Identify which cell holds the provided text, then report its [x, y] central coordinate. 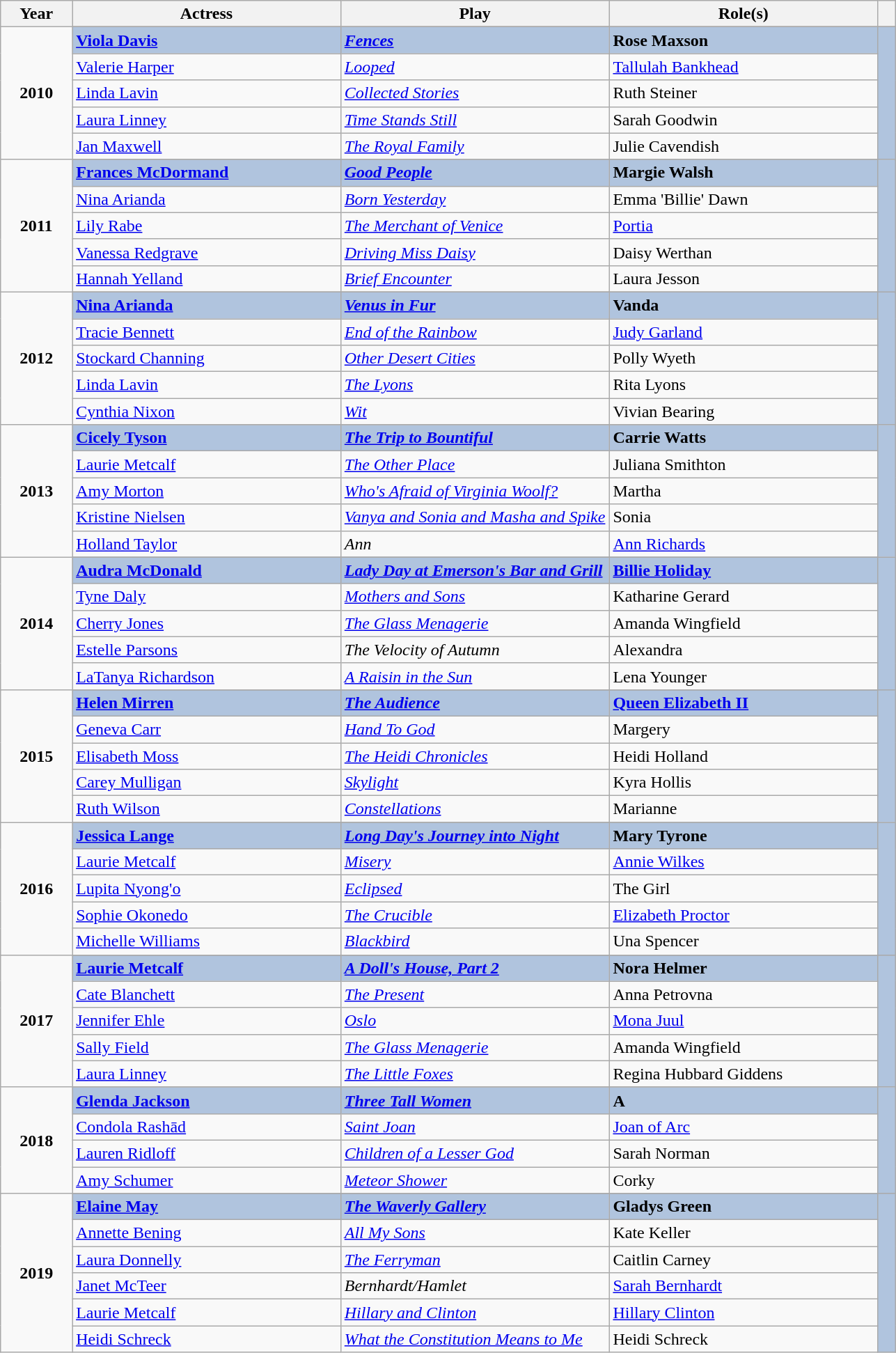
The Ferryman [475, 1260]
Anna Petrovna [744, 994]
Vanessa Redgrave [207, 252]
Viola Davis [207, 40]
Vanya and Sonia and Masha and Spike [475, 517]
Elisabeth Moss [207, 756]
Rose Maxson [744, 40]
Michelle Williams [207, 941]
LaTanya Richardson [207, 676]
Caitlin Carney [744, 1260]
Eclipsed [475, 889]
Hillary Clinton [744, 1313]
Tallulah Bankhead [744, 67]
Ann Richards [744, 544]
Marianne [744, 809]
Carey Mulligan [207, 783]
Constellations [475, 809]
Queen Elizabeth II [744, 703]
Carrie Watts [744, 438]
Jennifer Ehle [207, 1021]
Daisy Werthan [744, 252]
Kyra Hollis [744, 783]
Holland Taylor [207, 544]
Mona Juul [744, 1021]
Fences [475, 40]
Joan of Arc [744, 1127]
Cicely Tyson [207, 438]
2014 [36, 623]
Meteor Shower [475, 1180]
What the Constitution Means to Me [475, 1339]
The Merchant of Venice [475, 226]
Blackbird [475, 941]
Polly Wyeth [744, 359]
Vanda [744, 305]
Play [475, 14]
Jessica Lange [207, 836]
Katharine Gerard [744, 597]
The Girl [744, 889]
Portia [744, 226]
Sarah Bernhardt [744, 1286]
Time Stands Still [475, 120]
Helen Mirren [207, 703]
Annette Bening [207, 1233]
Amy Schumer [207, 1180]
2016 [36, 889]
Geneva Carr [207, 729]
The Velocity of Autumn [475, 650]
Brief Encounter [475, 279]
Oslo [475, 1021]
Margery [744, 729]
Sarah Norman [744, 1153]
Sally Field [207, 1047]
Who's Afraid of Virginia Woolf? [475, 491]
End of the Rainbow [475, 332]
2018 [36, 1140]
2015 [36, 756]
Emma 'Billie' Dawn [744, 199]
Hillary and Clinton [475, 1313]
The Waverly Gallery [475, 1207]
Rita Lyons [744, 385]
Looped [475, 67]
Judy Garland [744, 332]
Kate Keller [744, 1233]
The Heidi Chronicles [475, 756]
Ann [475, 544]
Alexandra [744, 650]
Audra McDonald [207, 570]
2017 [36, 1021]
Ruth Steiner [744, 93]
Elizabeth Proctor [744, 915]
Children of a Lesser God [475, 1153]
Corky [744, 1180]
Lady Day at Emerson's Bar and Grill [475, 570]
Tracie Bennett [207, 332]
Annie Wilkes [744, 862]
Tyne Daly [207, 597]
Wit [475, 412]
The Other Place [475, 464]
Driving Miss Daisy [475, 252]
Ruth Wilson [207, 809]
The Royal Family [475, 146]
Venus in Fur [475, 305]
A [744, 1100]
Sophie Okonedo [207, 915]
Role(s) [744, 14]
2010 [36, 93]
Nora Helmer [744, 968]
Condola Rashād [207, 1127]
Lupita Nyong'o [207, 889]
Hannah Yelland [207, 279]
2011 [36, 226]
Bernhardt/Hamlet [475, 1286]
Other Desert Cities [475, 359]
Gladys Green [744, 1207]
Stockard Channing [207, 359]
Saint Joan [475, 1127]
Martha [744, 491]
Estelle Parsons [207, 650]
A Doll's House, Part 2 [475, 968]
Laura Jesson [744, 279]
The Lyons [475, 385]
The Trip to Bountiful [475, 438]
Janet McTeer [207, 1286]
Cate Blanchett [207, 994]
Collected Stories [475, 93]
Good People [475, 173]
All My Sons [475, 1233]
The Little Foxes [475, 1074]
Julie Cavendish [744, 146]
Actress [207, 14]
Laura Donnelly [207, 1260]
Born Yesterday [475, 199]
The Crucible [475, 915]
Elaine May [207, 1207]
Cynthia Nixon [207, 412]
Valerie Harper [207, 67]
Skylight [475, 783]
Billie Holiday [744, 570]
Lena Younger [744, 676]
Mothers and Sons [475, 597]
2013 [36, 491]
A Raisin in the Sun [475, 676]
The Audience [475, 703]
Lily Rabe [207, 226]
The Present [475, 994]
Margie Walsh [744, 173]
Amy Morton [207, 491]
Three Tall Women [475, 1100]
Long Day's Journey into Night [475, 836]
Regina Hubbard Giddens [744, 1074]
Lauren Ridloff [207, 1153]
Kristine Nielsen [207, 517]
Misery [475, 862]
Year [36, 14]
Frances McDormand [207, 173]
Vivian Bearing [744, 412]
Mary Tyrone [744, 836]
2019 [36, 1273]
Cherry Jones [207, 623]
2012 [36, 358]
Juliana Smithton [744, 464]
Glenda Jackson [207, 1100]
Hand To God [475, 729]
Sonia [744, 517]
Una Spencer [744, 941]
Heidi Holland [744, 756]
Jan Maxwell [207, 146]
Sarah Goodwin [744, 120]
